Detect which cell encompasses the target text, then output its (X, Y) center coordinate. 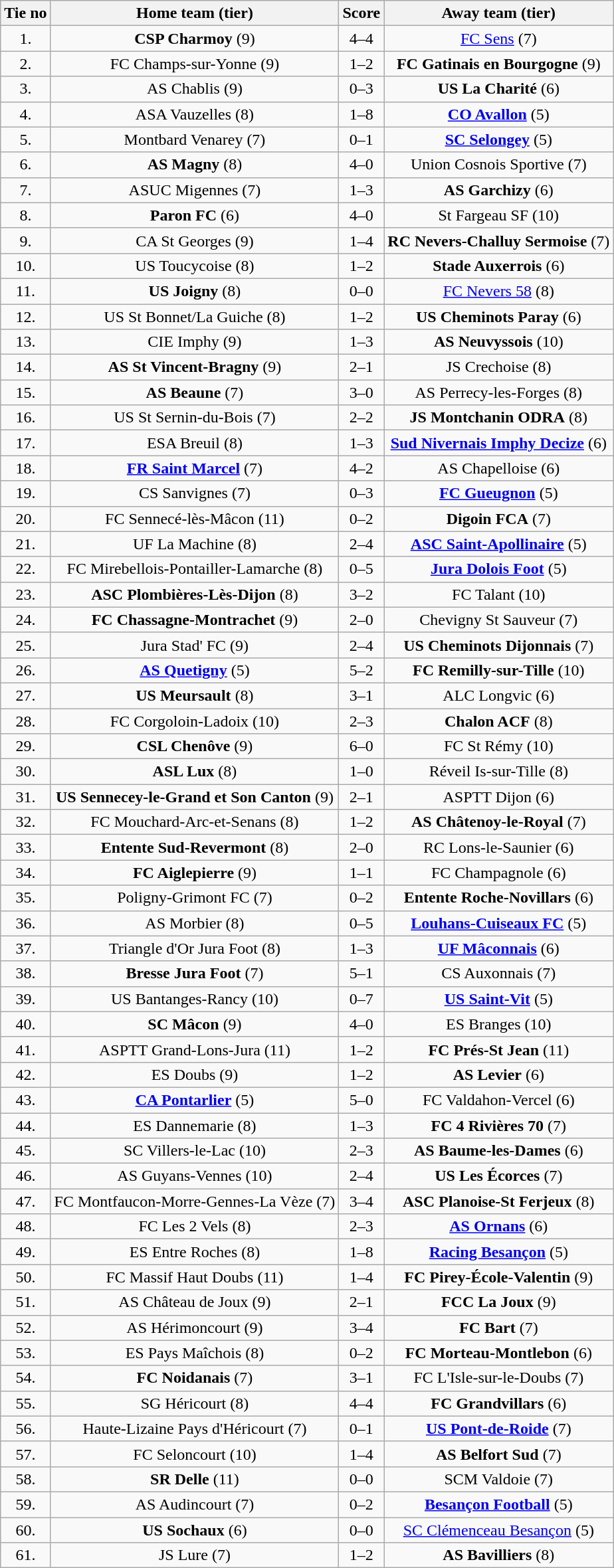
58. (25, 1479)
ES Dannemarie (8) (195, 1126)
5–0 (361, 1100)
Chalon ACF (8) (498, 721)
9. (25, 240)
35. (25, 898)
UF La Machine (8) (195, 544)
AS Guyans-Vennes (10) (195, 1176)
Stade Auxerrois (6) (498, 266)
US Meursault (8) (195, 695)
Bresse Jura Foot (7) (195, 974)
AS Magny (8) (195, 165)
FC St Rémy (10) (498, 746)
FC Mirebellois-Pontailler-Lamarche (8) (195, 569)
Tie no (25, 13)
ASC Planoise-St Ferjeux (8) (498, 1201)
ASPTT Dijon (6) (498, 797)
US Cheminots Dijonnais (7) (498, 645)
FC Pirey-École-Valentin (9) (498, 1277)
AS Châtenoy-le-Royal (7) (498, 822)
FC Talant (10) (498, 594)
AS Morbier (8) (195, 923)
Away team (tier) (498, 13)
ES Doubs (9) (195, 1075)
3. (25, 89)
Digoin FCA (7) (498, 519)
CS Sanvignes (7) (195, 493)
RC Nevers-Challuy Sermoise (7) (498, 240)
CA Pontarlier (5) (195, 1100)
6. (25, 165)
FC Massif Haut Doubs (11) (195, 1277)
33. (25, 847)
ESA Breuil (8) (195, 443)
4–2 (361, 468)
Haute-Lizaine Pays d'Héricourt (7) (195, 1429)
57. (25, 1454)
42. (25, 1075)
48. (25, 1227)
AS Audincourt (7) (195, 1504)
AS Garchizy (6) (498, 190)
US Sennecey-le-Grand et Son Canton (9) (195, 797)
FC Champagnole (6) (498, 873)
CO Avallon (5) (498, 114)
US Toucycoise (8) (195, 266)
US St Sernin-du-Bois (7) (195, 418)
36. (25, 923)
CSL Chenôve (9) (195, 746)
AS Bavilliers (8) (498, 1555)
51. (25, 1302)
ASPTT Grand-Lons-Jura (11) (195, 1049)
FC Grandvillars (6) (498, 1403)
Home team (tier) (195, 13)
60. (25, 1529)
FC Champs-sur-Yonne (9) (195, 64)
8. (25, 215)
FC Sennecé-lès-Mâcon (11) (195, 519)
27. (25, 695)
1. (25, 39)
Louhans-Cuiseaux FC (5) (498, 923)
45. (25, 1151)
30. (25, 772)
50. (25, 1277)
44. (25, 1126)
FC Corgoloin-Ladoix (10) (195, 721)
20. (25, 519)
US St Bonnet/La Guiche (8) (195, 317)
St Fargeau SF (10) (498, 215)
47. (25, 1201)
11. (25, 291)
FC Les 2 Vels (8) (195, 1227)
46. (25, 1176)
32. (25, 822)
2. (25, 64)
AS St Vincent-Bragny (9) (195, 367)
2–2 (361, 418)
US Joigny (8) (195, 291)
Réveil Is-sur-Tille (8) (498, 772)
FC Gatinais en Bourgogne (9) (498, 64)
25. (25, 645)
US Cheminots Paray (6) (498, 317)
Entente Roche-Novillars (6) (498, 898)
US La Charité (6) (498, 89)
14. (25, 367)
38. (25, 974)
AS Chablis (9) (195, 89)
ASC Saint-Apollinaire (5) (498, 544)
AS Neuvyssois (10) (498, 342)
13. (25, 342)
39. (25, 999)
FC Sens (7) (498, 39)
Entente Sud-Revermont (8) (195, 847)
SC Villers-le-Lac (10) (195, 1151)
US Saint-Vit (5) (498, 999)
37. (25, 948)
SG Héricourt (8) (195, 1403)
SC Clémenceau Besançon (5) (498, 1529)
FC Chassagne-Montrachet (9) (195, 620)
CIE Imphy (9) (195, 342)
19. (25, 493)
3–0 (361, 392)
FC Prés-St Jean (11) (498, 1049)
AS Chapelloise (6) (498, 468)
40. (25, 1024)
ES Pays Maîchois (8) (195, 1353)
7. (25, 190)
FC Mouchard-Arc-et-Senans (8) (195, 822)
AS Levier (6) (498, 1075)
53. (25, 1353)
61. (25, 1555)
Sud Nivernais Imphy Decize (6) (498, 443)
FC Bart (7) (498, 1328)
FC Aiglepierre (9) (195, 873)
FR Saint Marcel (7) (195, 468)
49. (25, 1252)
FC 4 Rivières 70 (7) (498, 1126)
AS Ornans (6) (498, 1227)
0–7 (361, 999)
ASL Lux (8) (195, 772)
CA St Georges (9) (195, 240)
24. (25, 620)
18. (25, 468)
29. (25, 746)
FC Morteau-Montlebon (6) (498, 1353)
43. (25, 1100)
Poligny-Grimont FC (7) (195, 898)
AS Hérimoncourt (9) (195, 1328)
15. (25, 392)
ES Entre Roches (8) (195, 1252)
Triangle d'Or Jura Foot (8) (195, 948)
FC Montfaucon-Morre-Gennes-La Vèze (7) (195, 1201)
31. (25, 797)
FC Remilly-sur-Tille (10) (498, 670)
59. (25, 1504)
Montbard Venarey (7) (195, 139)
6–0 (361, 746)
28. (25, 721)
41. (25, 1049)
34. (25, 873)
52. (25, 1328)
AS Château de Joux (9) (195, 1302)
54. (25, 1378)
SC Mâcon (9) (195, 1024)
JS Montchanin ODRA (8) (498, 418)
AS Belfort Sud (7) (498, 1454)
FC Nevers 58 (8) (498, 291)
US Sochaux (6) (195, 1529)
FC Gueugnon (5) (498, 493)
ASUC Migennes (7) (195, 190)
1–1 (361, 873)
FC Valdahon-Vercel (6) (498, 1100)
FC Seloncourt (10) (195, 1454)
Union Cosnois Sportive (7) (498, 165)
Besançon Football (5) (498, 1504)
22. (25, 569)
Jura Dolois Foot (5) (498, 569)
UF Mâconnais (6) (498, 948)
21. (25, 544)
Racing Besançon (5) (498, 1252)
US Bantanges-Rancy (10) (195, 999)
SCM Valdoie (7) (498, 1479)
Chevigny St Sauveur (7) (498, 620)
US Pont-de-Roide (7) (498, 1429)
23. (25, 594)
ASA Vauzelles (8) (195, 114)
JS Crechoise (8) (498, 367)
Jura Stad' FC (9) (195, 645)
AS Perrecy-les-Forges (8) (498, 392)
5–1 (361, 974)
SC Selongey (5) (498, 139)
5–2 (361, 670)
AS Baume-les-Dames (6) (498, 1151)
Score (361, 13)
ASC Plombières-Lès-Dijon (8) (195, 594)
ES Branges (10) (498, 1024)
AS Quetigny (5) (195, 670)
26. (25, 670)
56. (25, 1429)
US Les Écorces (7) (498, 1176)
55. (25, 1403)
10. (25, 266)
AS Beaune (7) (195, 392)
16. (25, 418)
FC L'Isle-sur-le-Doubs (7) (498, 1378)
CSP Charmoy (9) (195, 39)
5. (25, 139)
Paron FC (6) (195, 215)
JS Lure (7) (195, 1555)
3–2 (361, 594)
1–0 (361, 772)
4. (25, 114)
17. (25, 443)
FC Noidanais (7) (195, 1378)
CS Auxonnais (7) (498, 974)
ALC Longvic (6) (498, 695)
RC Lons-le-Saunier (6) (498, 847)
FCC La Joux (9) (498, 1302)
12. (25, 317)
SR Delle (11) (195, 1479)
